Search for the cell housing the specified text and yield its (X, Y) center coordinate. 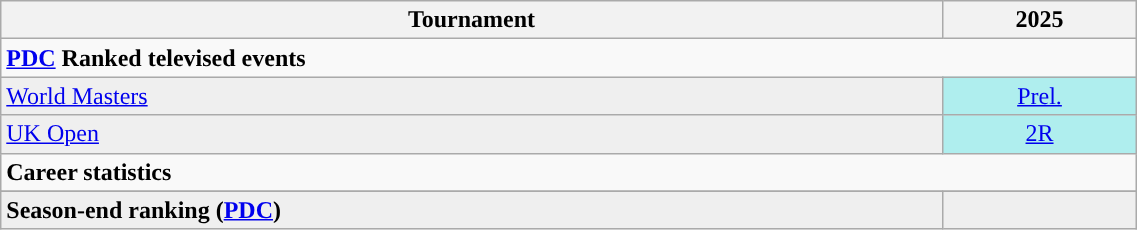
2025 (1040, 20)
World Masters (472, 96)
UK Open (472, 134)
Season-end ranking (PDC) (472, 210)
2R (1040, 134)
Prel. (1040, 96)
Tournament (472, 20)
PDC Ranked televised events (569, 58)
Career statistics (569, 172)
